Return (x, y) of the center of cell containing provided text 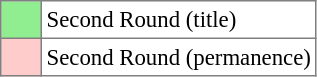
Second Round (permanence) (178, 57)
Second Round (title) (178, 20)
